Extract the (X, Y) coordinate from the center of the cell holding the provided text.  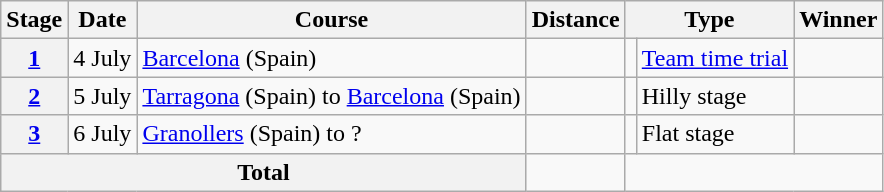
Barcelona (Spain) (332, 58)
6 July (102, 134)
4 July (102, 58)
Tarragona (Spain) to Barcelona (Spain) (332, 96)
Total (264, 172)
1 (34, 58)
Winner (838, 20)
2 (34, 96)
Distance (576, 20)
Type (709, 20)
5 July (102, 96)
Date (102, 20)
Stage (34, 20)
3 (34, 134)
Hilly stage (714, 96)
Course (332, 20)
Flat stage (714, 134)
Granollers (Spain) to ? (332, 134)
Team time trial (714, 58)
